Provide the (X, Y) coordinate of the cell's center where the given text is located.  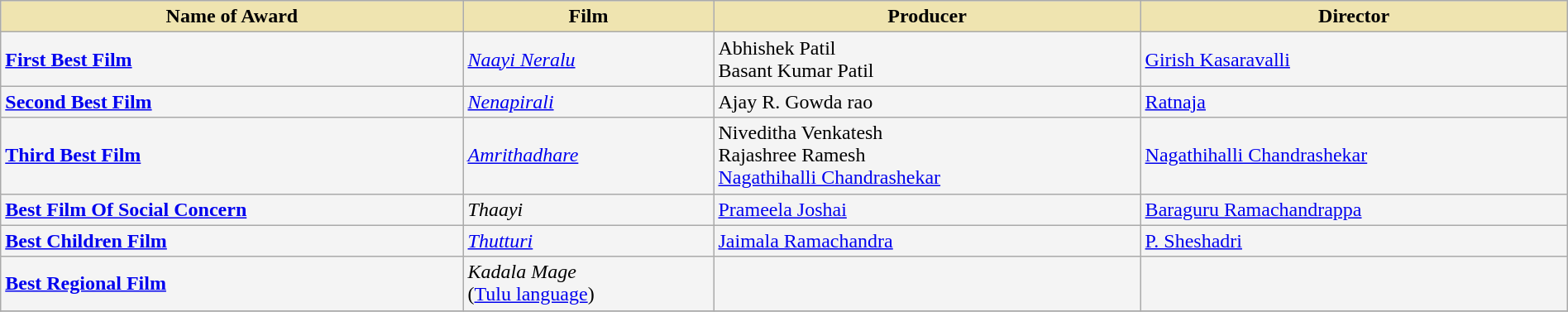
Amrithadhare (589, 156)
Prameela Joshai (927, 209)
Nenapirali (589, 102)
Nagathihalli Chandrashekar (1354, 156)
P. Sheshadri (1354, 241)
Best Film Of Social Concern (232, 209)
Best Children Film (232, 241)
Girish Kasaravalli (1354, 60)
Third Best Film (232, 156)
Ratnaja (1354, 102)
Kadala Mage(Tulu language) (589, 283)
Thaayi (589, 209)
Second Best Film (232, 102)
Director (1354, 17)
Baraguru Ramachandrappa (1354, 209)
Producer (927, 17)
Naayi Neralu (589, 60)
Thutturi (589, 241)
Jaimala Ramachandra (927, 241)
Ajay R. Gowda rao (927, 102)
Best Regional Film (232, 283)
First Best Film (232, 60)
Film (589, 17)
Abhishek PatilBasant Kumar Patil (927, 60)
Niveditha VenkateshRajashree RameshNagathihalli Chandrashekar (927, 156)
Name of Award (232, 17)
